Detect which cell encompasses the target text, then output its [x, y] center coordinate. 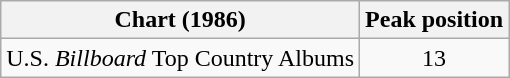
13 [434, 58]
U.S. Billboard Top Country Albums [180, 58]
Peak position [434, 20]
Chart (1986) [180, 20]
